Provide the [x, y] coordinate of the cell's center where the given text is located.  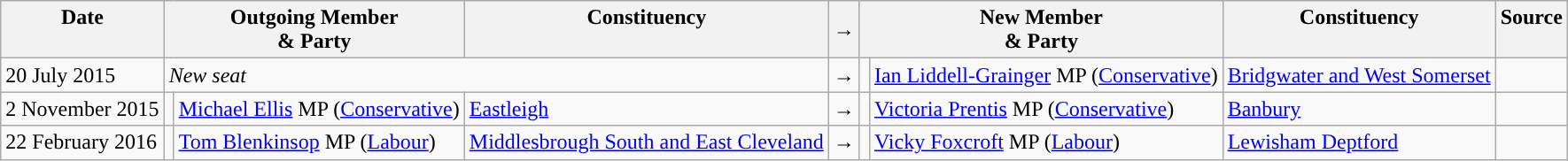
Vicky Foxcroft MP (Labour) [1045, 142]
Victoria Prentis MP (Conservative) [1045, 109]
Michael Ellis MP (Conservative) [319, 109]
2 November 2015 [82, 109]
22 February 2016 [82, 142]
Middlesbrough South and East Cleveland [647, 142]
Date [82, 30]
Source [1531, 30]
New seat [496, 75]
Lewisham Deptford [1359, 142]
New Member& Party [1041, 30]
Eastleigh [647, 109]
Tom Blenkinsop MP (Labour) [319, 142]
Banbury [1359, 109]
Ian Liddell-Grainger MP (Conservative) [1045, 75]
Outgoing Member& Party [314, 30]
20 July 2015 [82, 75]
Bridgwater and West Somerset [1359, 75]
